Determine the [x, y] coordinate at the center of the cell enclosing the given text.  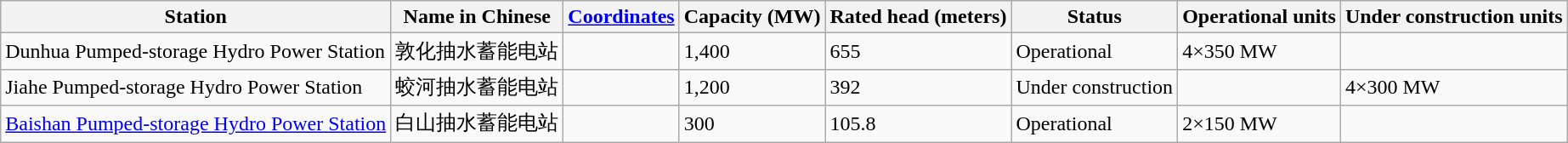
Dunhua Pumped-storage Hydro Power Station [195, 51]
敦化抽水蓄能电站 [478, 51]
300 [752, 124]
Name in Chinese [478, 17]
Capacity (MW) [752, 17]
392 [918, 87]
1,400 [752, 51]
蛟河抽水蓄能电站 [478, 87]
1,200 [752, 87]
Station [195, 17]
Baishan Pumped-storage Hydro Power Station [195, 124]
105.8 [918, 124]
Rated head (meters) [918, 17]
Status [1095, 17]
Coordinates [621, 17]
4×300 MW [1453, 87]
白山抽水蓄能电站 [478, 124]
655 [918, 51]
Jiahe Pumped-storage Hydro Power Station [195, 87]
4×350 MW [1259, 51]
Under construction units [1453, 17]
2×150 MW [1259, 124]
Under construction [1095, 87]
Operational units [1259, 17]
